Scan for the cell matching the given text and deliver its [x, y] coordinate at center. 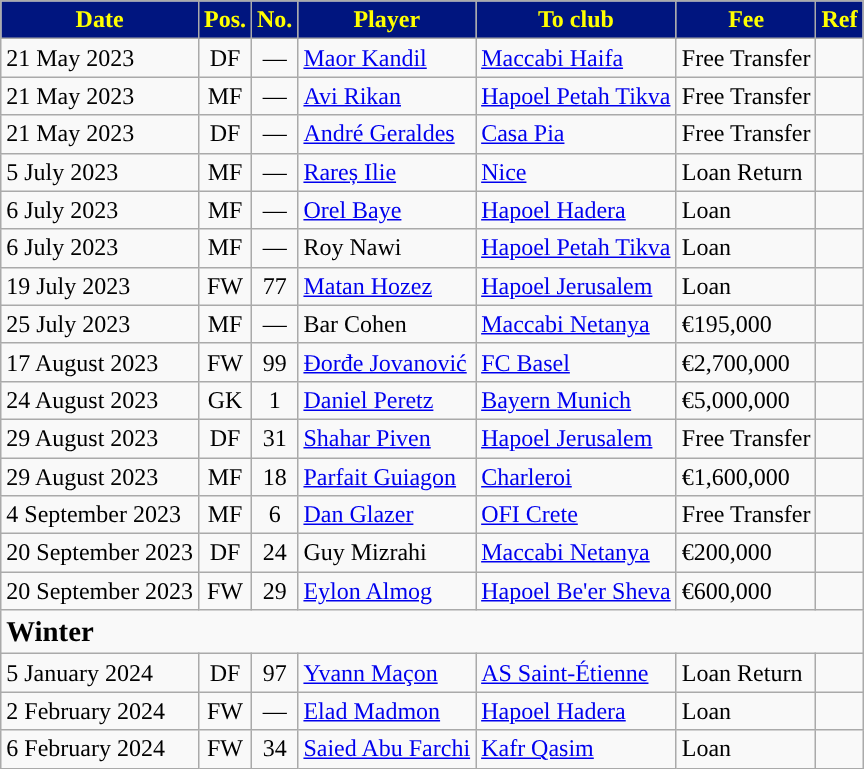
Bar Cohen [387, 324]
29 [275, 591]
Yvann Maçon [387, 673]
€195,000 [746, 324]
Ref [840, 20]
Charleroi [576, 477]
André Geraldes [387, 134]
Hapoel Be'er Sheva [576, 591]
Date [100, 20]
Orel Baye [387, 210]
Kafr Qasim [576, 749]
Fee [746, 20]
Rareș Ilie [387, 172]
97 [275, 673]
Guy Mizrahi [387, 553]
GK [224, 400]
Pos. [224, 20]
1 [275, 400]
€1,600,000 [746, 477]
Maor Kandil [387, 58]
6 [275, 515]
Eylon Almog [387, 591]
Casa Pia [576, 134]
€200,000 [746, 553]
Saied Abu Farchi [387, 749]
Player [387, 20]
4 September 2023 [100, 515]
Winter [432, 632]
€2,700,000 [746, 362]
17 August 2023 [100, 362]
99 [275, 362]
31 [275, 438]
Parfait Guiagon [387, 477]
24 [275, 553]
19 July 2023 [100, 286]
77 [275, 286]
€5,000,000 [746, 400]
6 February 2024 [100, 749]
Elad Madmon [387, 711]
Bayern Munich [576, 400]
FC Basel [576, 362]
Nice [576, 172]
Dan Glazer [387, 515]
25 July 2023 [100, 324]
Matan Hozez [387, 286]
Đorđe Jovanović [387, 362]
Daniel Peretz [387, 400]
OFI Crete [576, 515]
24 August 2023 [100, 400]
5 July 2023 [100, 172]
34 [275, 749]
Avi Rikan [387, 96]
Shahar Piven [387, 438]
18 [275, 477]
No. [275, 20]
€600,000 [746, 591]
Roy Nawi [387, 248]
2 February 2024 [100, 711]
To club [576, 20]
Maccabi Haifa [576, 58]
AS Saint-Étienne [576, 673]
5 January 2024 [100, 673]
